Provide the [x, y] coordinate of the cell's center where the given text is located.  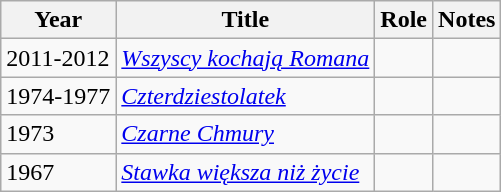
Year [58, 20]
Role [404, 20]
Wszyscy kochają Romana [246, 58]
1974-1977 [58, 96]
Notes [467, 20]
Stawka większa niż życie [246, 172]
1973 [58, 134]
Title [246, 20]
1967 [58, 172]
Czarne Chmury [246, 134]
Czterdziestolatek [246, 96]
2011-2012 [58, 58]
